Search for the cell housing the specified text and yield its [X, Y] center coordinate. 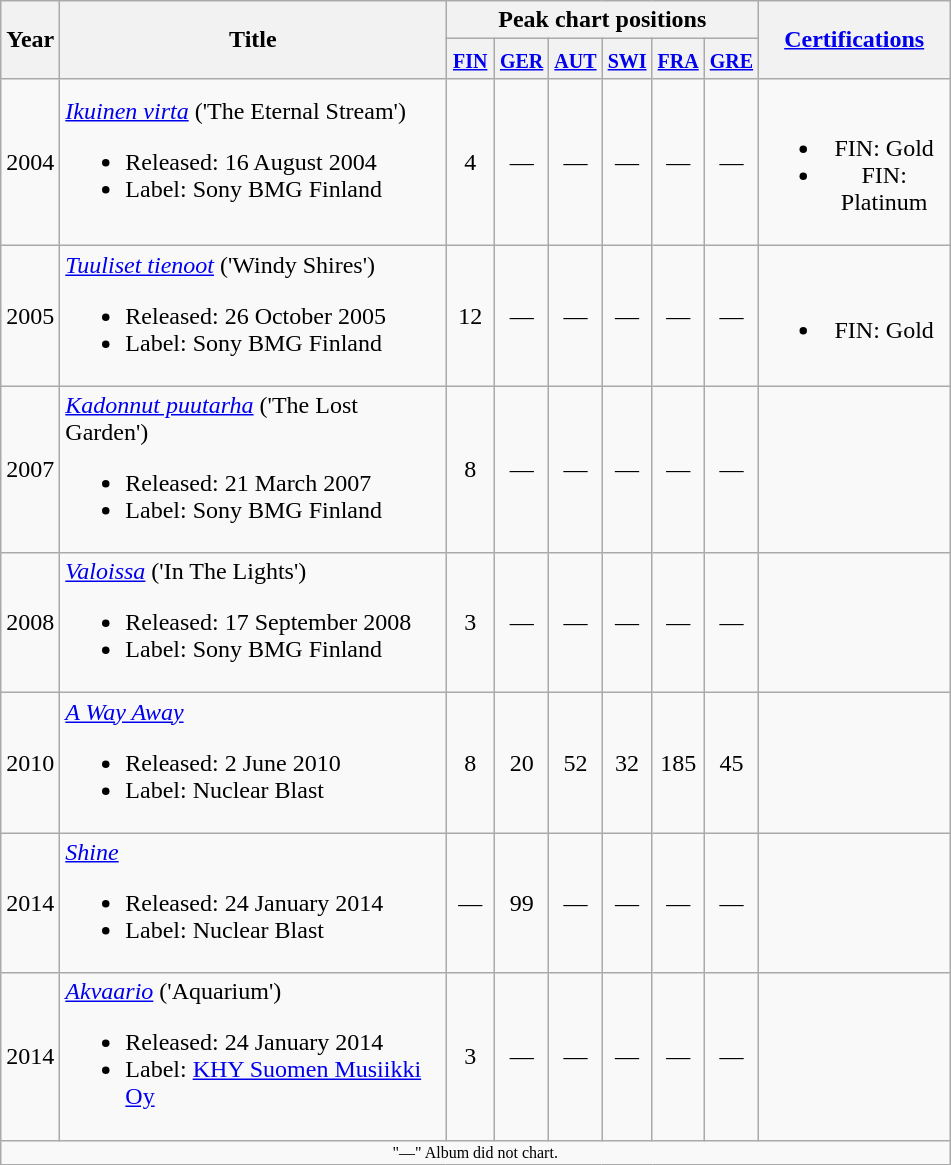
2004 [30, 162]
32 [627, 763]
Ikuinen virta ('The Eternal Stream')Released: 16 August 2004Label: Sony BMG Finland [253, 162]
2008 [30, 623]
Peak chart positions [602, 20]
Tuuliset tienoot ('Windy Shires')Released: 26 October 2005Label: Sony BMG Finland [253, 316]
GRE [731, 59]
2007 [30, 470]
Shine Released: 24 January 2014Label: Nuclear Blast [253, 903]
Title [253, 40]
AUT [576, 59]
Year [30, 40]
2005 [30, 316]
FIN: GoldFIN: Platinum [854, 162]
SWI [627, 59]
"—" Album did not chart. [476, 1152]
20 [521, 763]
Valoissa ('In The Lights')Released: 17 September 2008Label: Sony BMG Finland [253, 623]
Certifications [854, 40]
99 [521, 903]
185 [678, 763]
52 [576, 763]
GER [521, 59]
4 [470, 162]
FIN: Gold [854, 316]
12 [470, 316]
2010 [30, 763]
45 [731, 763]
Akvaario ('Aquarium') Released: 24 January 2014Label: KHY Suomen Musiikki Oy [253, 1056]
FRA [678, 59]
FIN [470, 59]
A Way AwayReleased: 2 June 2010Label: Nuclear Blast [253, 763]
Kadonnut puutarha ('The Lost Garden')Released: 21 March 2007Label: Sony BMG Finland [253, 470]
